Provide the [x, y] coordinate of the cell's center where the given text is located.  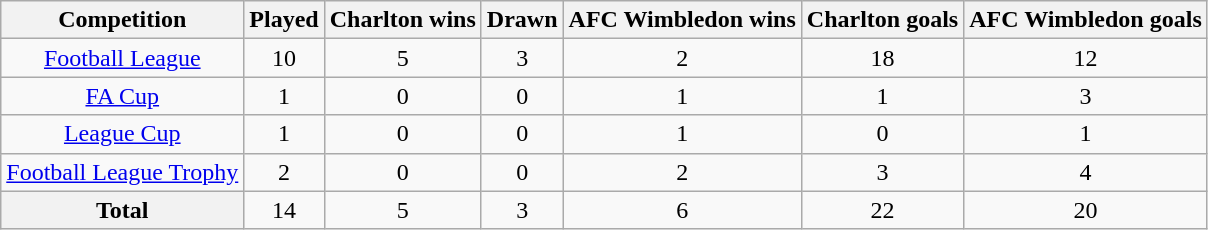
Played [284, 20]
Drawn [522, 20]
Total [122, 210]
10 [284, 58]
Charlton goals [882, 20]
22 [882, 210]
AFC Wimbledon goals [1086, 20]
Football League Trophy [122, 172]
Football League [122, 58]
18 [882, 58]
14 [284, 210]
Competition [122, 20]
4 [1086, 172]
20 [1086, 210]
6 [682, 210]
Charlton wins [402, 20]
FA Cup [122, 96]
AFC Wimbledon wins [682, 20]
League Cup [122, 134]
12 [1086, 58]
